Identify which cell holds the provided text, then report its (X, Y) central coordinate. 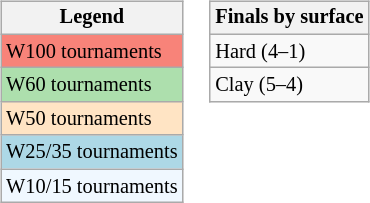
Hard (4–1) (289, 51)
W10/15 tournaments (92, 186)
W100 tournaments (92, 51)
Legend (92, 18)
Finals by surface (289, 18)
Clay (5–4) (289, 85)
W25/35 tournaments (92, 152)
W60 tournaments (92, 85)
W50 tournaments (92, 119)
